Pinpoint the cell where the given text exists, returning its (X, Y) midpoint coordinate. 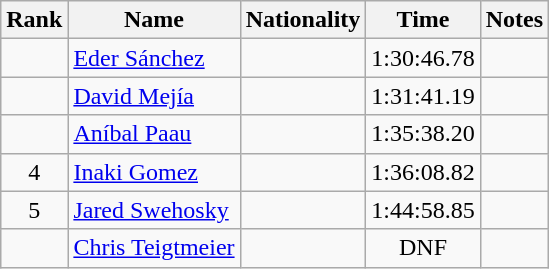
Nationality (303, 20)
Time (423, 20)
Chris Teigtmeier (154, 248)
1:44:58.85 (423, 210)
DNF (423, 248)
David Mejía (154, 96)
Eder Sánchez (154, 58)
1:35:38.20 (423, 134)
Jared Swehosky (154, 210)
1:30:46.78 (423, 58)
Rank (34, 20)
Inaki Gomez (154, 172)
Aníbal Paau (154, 134)
Name (154, 20)
1:36:08.82 (423, 172)
5 (34, 210)
4 (34, 172)
1:31:41.19 (423, 96)
Notes (514, 20)
